Output the (X, Y) coordinate of the center of the cell containing the given text.  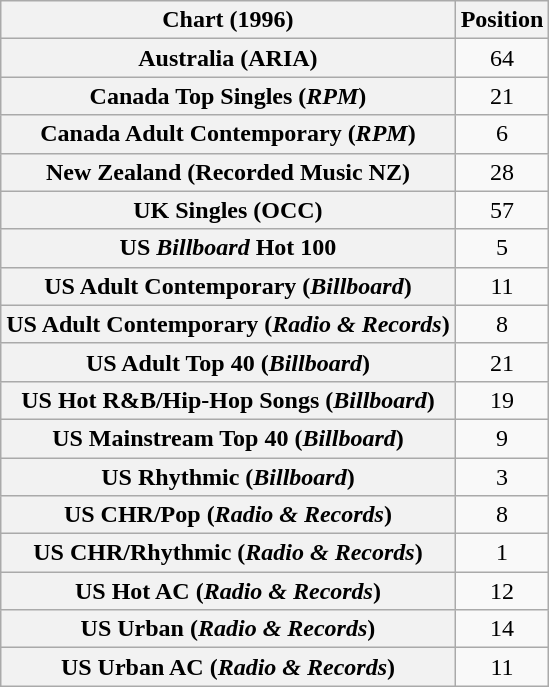
US Hot AC (Radio & Records) (228, 591)
US Mainstream Top 40 (Billboard) (228, 438)
US Urban (Radio & Records) (228, 629)
12 (502, 591)
14 (502, 629)
US CHR/Pop (Radio & Records) (228, 515)
UK Singles (OCC) (228, 210)
64 (502, 58)
US Adult Contemporary (Radio & Records) (228, 324)
57 (502, 210)
US Rhythmic (Billboard) (228, 477)
US CHR/Rhythmic (Radio & Records) (228, 553)
1 (502, 553)
Chart (1996) (228, 20)
New Zealand (Recorded Music NZ) (228, 172)
Australia (ARIA) (228, 58)
28 (502, 172)
5 (502, 248)
6 (502, 134)
US Adult Top 40 (Billboard) (228, 362)
US Adult Contemporary (Billboard) (228, 286)
US Hot R&B/Hip-Hop Songs (Billboard) (228, 400)
Position (502, 20)
9 (502, 438)
US Billboard Hot 100 (228, 248)
3 (502, 477)
US Urban AC (Radio & Records) (228, 667)
Canada Top Singles (RPM) (228, 96)
Canada Adult Contemporary (RPM) (228, 134)
19 (502, 400)
